Scan for the cell matching the given text and deliver its (X, Y) coordinate at center. 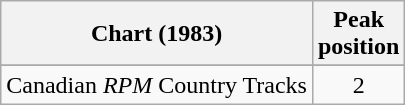
Peakposition (358, 34)
Chart (1983) (157, 34)
Canadian RPM Country Tracks (157, 85)
2 (358, 85)
